Capture the cell that displays the provided text and extract its (X, Y) central coordinate. 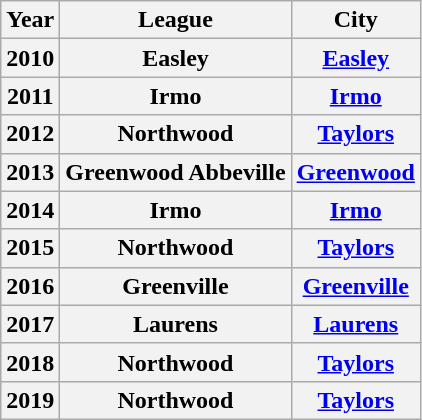
2013 (30, 172)
Greenwood Abbeville (176, 172)
2015 (30, 248)
Greenwood (356, 172)
2011 (30, 96)
2016 (30, 286)
Year (30, 20)
2012 (30, 134)
City (356, 20)
League (176, 20)
2018 (30, 362)
2017 (30, 324)
2010 (30, 58)
2019 (30, 400)
2014 (30, 210)
